Determine the (X, Y) coordinate at the center of the cell enclosing the given text.  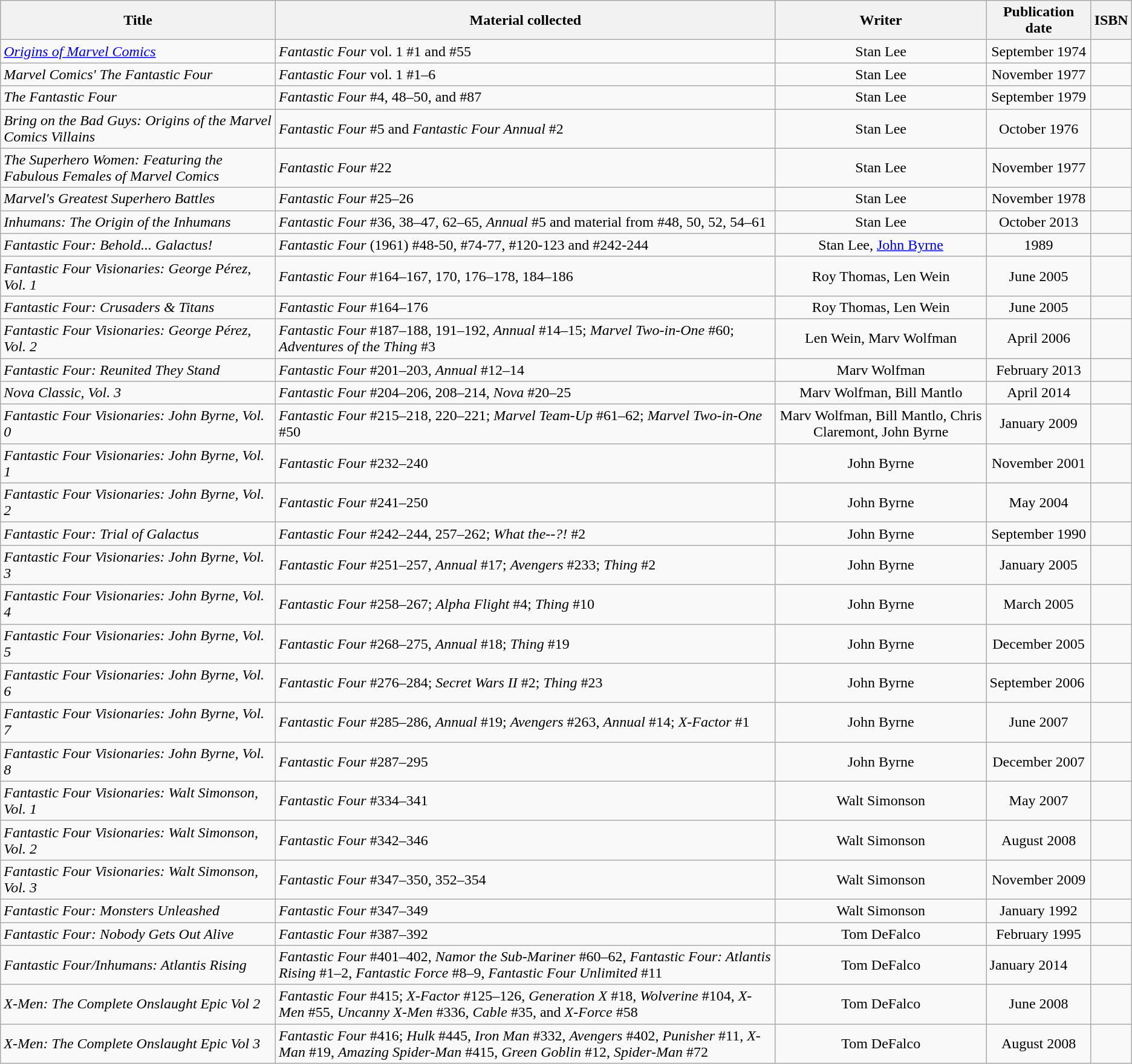
October 1976 (1039, 128)
January 2009 (1039, 424)
January 2014 (1039, 965)
Fantastic Four #187–188, 191–192, Annual #14–15; Marvel Two-in-One #60; Adventures of the Thing #3 (525, 339)
September 1974 (1039, 51)
Marv Wolfman (880, 369)
September 1990 (1039, 534)
January 2005 (1039, 565)
Fantastic Four Visionaries: John Byrne, Vol. 1 (138, 463)
X-Men: The Complete Onslaught Epic Vol 3 (138, 1043)
Title (138, 21)
November 2001 (1039, 463)
Fantastic Four #201–203, Annual #12–14 (525, 369)
Fantastic Four #5 and Fantastic Four Annual #2 (525, 128)
Fantastic Four #415; X-Factor #125–126, Generation X #18, Wolverine #104, X-Men #55, Uncanny X-Men #336, Cable #35, and X-Force #58 (525, 1005)
The Fantastic Four (138, 97)
Material collected (525, 21)
Fantastic Four vol. 1 #1 and #55 (525, 51)
June 2008 (1039, 1005)
Fantastic Four #268–275, Annual #18; Thing #19 (525, 643)
Len Wein, Marv Wolfman (880, 339)
Fantastic Four #36, 38–47, 62–65, Annual #5 and material from #48, 50, 52, 54–61 (525, 222)
November 1978 (1039, 199)
Fantastic Four Visionaries: George Pérez, Vol. 1 (138, 276)
Fantastic Four Visionaries: John Byrne, Vol. 5 (138, 643)
Fantastic Four: Crusaders & Titans (138, 307)
Fantastic Four #258–267; Alpha Flight #4; Thing #10 (525, 605)
September 1979 (1039, 97)
Fantastic Four #25–26 (525, 199)
November 2009 (1039, 879)
Fantastic Four #387–392 (525, 934)
Fantastic Four #342–346 (525, 840)
Fantastic Four Visionaries: John Byrne, Vol. 0 (138, 424)
X-Men: The Complete Onslaught Epic Vol 2 (138, 1005)
Fantastic Four Visionaries: Walt Simonson, Vol. 2 (138, 840)
Marvel's Greatest Superhero Battles (138, 199)
Fantastic Four/Inhumans: Atlantis Rising (138, 965)
Fantastic Four #215–218, 220–221; Marvel Team-Up #61–62; Marvel Two-in-One #50 (525, 424)
Marv Wolfman, Bill Mantlo (880, 393)
February 2013 (1039, 369)
February 1995 (1039, 934)
Fantastic Four Visionaries: John Byrne, Vol. 6 (138, 683)
Fantastic Four #287–295 (525, 762)
Fantastic Four #416; Hulk #445, Iron Man #332, Avengers #402, Punisher #11, X-Man #19, Amazing Spider-Man #415, Green Goblin #12, Spider-Man #72 (525, 1043)
Publication date (1039, 21)
Fantastic Four Visionaries: Walt Simonson, Vol. 1 (138, 800)
October 2013 (1039, 222)
Fantastic Four #242–244, 257–262; What the--?! #2 (525, 534)
The Superhero Women: Featuring the Fabulous Females of Marvel Comics (138, 168)
Fantastic Four: Behold... Galactus! (138, 245)
April 2006 (1039, 339)
Fantastic Four: Monsters Unleashed (138, 910)
Marv Wolfman, Bill Mantlo, Chris Claremont, John Byrne (880, 424)
Writer (880, 21)
Fantastic Four Visionaries: John Byrne, Vol. 4 (138, 605)
Fantastic Four vol. 1 #1–6 (525, 74)
Fantastic Four #347–350, 352–354 (525, 879)
September 2006 (1039, 683)
Fantastic Four Visionaries: John Byrne, Vol. 3 (138, 565)
Fantastic Four Visionaries: John Byrne, Vol. 2 (138, 503)
Bring on the Bad Guys: Origins of the Marvel Comics Villains (138, 128)
Fantastic Four Visionaries: Walt Simonson, Vol. 3 (138, 879)
January 1992 (1039, 910)
May 2007 (1039, 800)
Fantastic Four #232–240 (525, 463)
December 2007 (1039, 762)
Fantastic Four #251–257, Annual #17; Avengers #233; Thing #2 (525, 565)
June 2007 (1039, 722)
1989 (1039, 245)
Fantastic Four #4, 48–50, and #87 (525, 97)
Fantastic Four #401–402, Namor the Sub-Mariner #60–62, Fantastic Four: Atlantis Rising #1–2, Fantastic Force #8–9, Fantastic Four Unlimited #11 (525, 965)
Fantastic Four #164–176 (525, 307)
May 2004 (1039, 503)
Fantastic Four #334–341 (525, 800)
Fantastic Four: Nobody Gets Out Alive (138, 934)
March 2005 (1039, 605)
Fantastic Four Visionaries: John Byrne, Vol. 8 (138, 762)
Fantastic Four: Trial of Galactus (138, 534)
Fantastic Four #22 (525, 168)
Fantastic Four #204–206, 208–214, Nova #20–25 (525, 393)
Fantastic Four (1961) #48-50, #74-77, #120-123 and #242-244 (525, 245)
April 2014 (1039, 393)
Stan Lee, John Byrne (880, 245)
Fantastic Four #164–167, 170, 176–178, 184–186 (525, 276)
Marvel Comics' The Fantastic Four (138, 74)
Fantastic Four Visionaries: George Pérez, Vol. 2 (138, 339)
Origins of Marvel Comics (138, 51)
Fantastic Four #276–284; Secret Wars II #2; Thing #23 (525, 683)
Inhumans: The Origin of the Inhumans (138, 222)
Fantastic Four #347–349 (525, 910)
Fantastic Four #241–250 (525, 503)
Fantastic Four Visionaries: John Byrne, Vol. 7 (138, 722)
December 2005 (1039, 643)
Nova Classic, Vol. 3 (138, 393)
Fantastic Four: Reunited They Stand (138, 369)
ISBN (1111, 21)
Fantastic Four #285–286, Annual #19; Avengers #263, Annual #14; X-Factor #1 (525, 722)
